Output the (X, Y) coordinate of the center of the cell containing the given text.  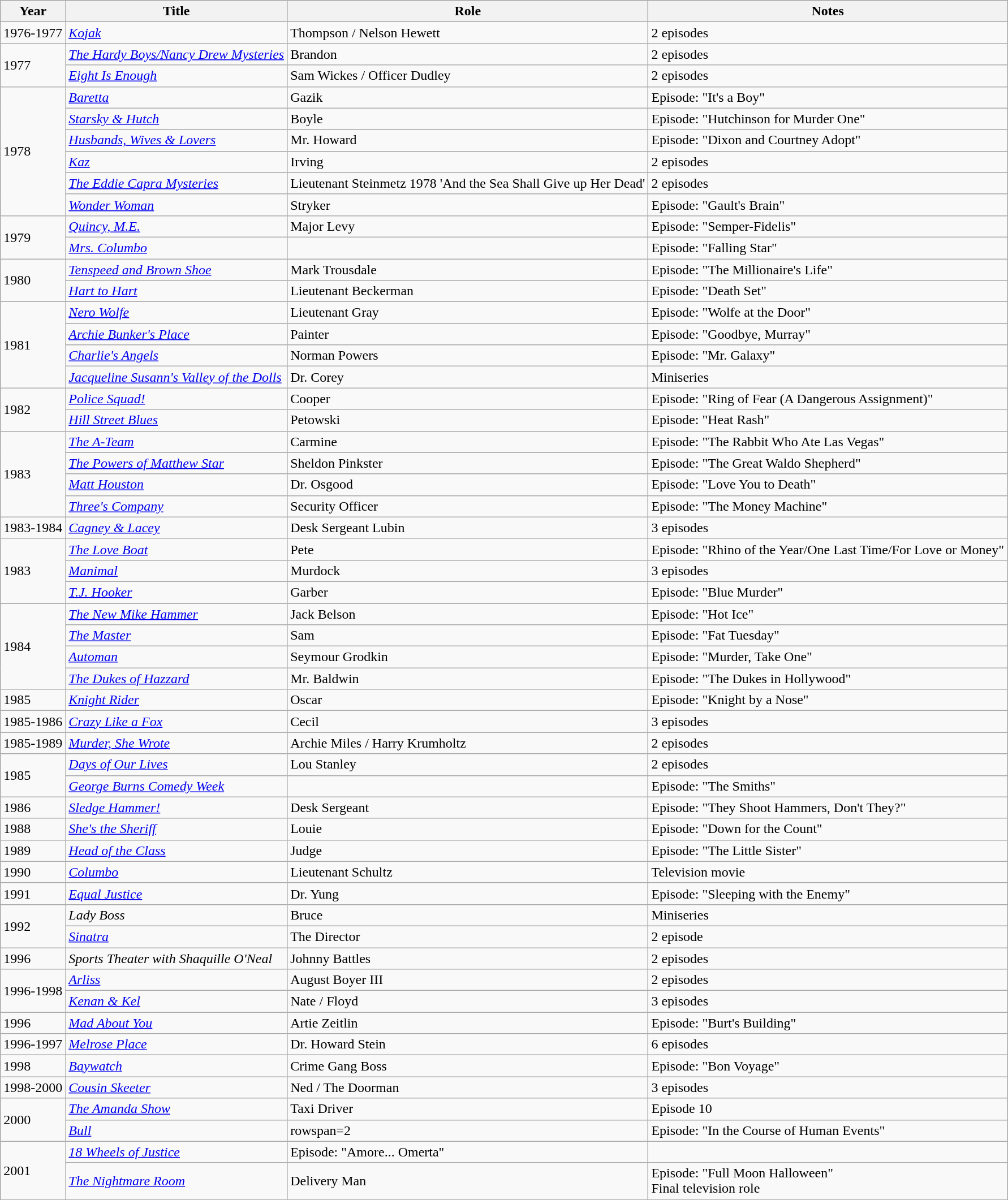
George Burns Comedy Week (176, 786)
18 Wheels of Justice (176, 1152)
Episode: "Semper-Fidelis" (828, 226)
Notes (828, 11)
Year (33, 11)
Judge (468, 851)
The Powers of Matthew Star (176, 463)
The Hardy Boys/Nancy Drew Mysteries (176, 54)
6 episodes (828, 1044)
Columbo (176, 872)
Jacqueline Susann's Valley of the Dolls (176, 377)
Sports Theater with Shaquille O'Neal (176, 959)
Lou Stanley (468, 765)
Mr. Baldwin (468, 679)
Brandon (468, 54)
1976-1977 (33, 33)
Pete (468, 549)
1984 (33, 646)
Episode: "Hutchinson for Murder One" (828, 119)
1992 (33, 926)
Episode: "Bon Voyage" (828, 1066)
Knight Rider (176, 700)
Episode: "The Little Sister" (828, 851)
T.J. Hooker (176, 592)
Episode: "Sleeping with the Enemy" (828, 893)
The Love Boat (176, 549)
Episode: "The Rabbit Who Ate Las Vegas" (828, 442)
Kaz (176, 162)
Head of the Class (176, 851)
Taxi Driver (468, 1109)
1980 (33, 280)
Days of Our Lives (176, 765)
Starsky & Hutch (176, 119)
1988 (33, 829)
Episode: "Murder, Take One" (828, 657)
Episode: "Goodbye, Murray" (828, 334)
Crazy Like a Fox (176, 722)
Stryker (468, 205)
Matt Houston (176, 485)
Louie (468, 829)
Role (468, 11)
Bruce (468, 915)
1979 (33, 237)
1990 (33, 872)
Episode: "The Great Waldo Shepherd" (828, 463)
1983-1984 (33, 528)
Episode: "Hot Ice" (828, 614)
Episode: "Ring of Fear (A Dangerous Assignment)" (828, 399)
1996-1997 (33, 1044)
Kenan & Kel (176, 1002)
Equal Justice (176, 893)
rowspan=2 (468, 1130)
1998-2000 (33, 1087)
Crime Gang Boss (468, 1066)
Husbands, Wives & Lovers (176, 140)
Johnny Battles (468, 959)
Petowski (468, 420)
Desk Sergeant Lubin (468, 528)
Episode: "Rhino of the Year/One Last Time/For Love or Money" (828, 549)
Lieutenant Beckerman (468, 291)
Episode: "It's a Boy" (828, 97)
Episode: "Mr. Galaxy" (828, 356)
Dr. Corey (468, 377)
2 episode (828, 936)
Archie Miles / Harry Krumholtz (468, 743)
Episode: "Blue Murder" (828, 592)
Television movie (828, 872)
Episode: "Falling Star" (828, 248)
Episode: "The Money Machine" (828, 506)
Episode: "Love You to Death" (828, 485)
The Master (176, 636)
Ned / The Doorman (468, 1087)
Murdock (468, 571)
Episode: "Down for the Count" (828, 829)
1977 (33, 65)
1985-1986 (33, 722)
Lieutenant Gray (468, 313)
Archie Bunker's Place (176, 334)
Wonder Woman (176, 205)
Episode: "Dixon and Courtney Adopt" (828, 140)
Episode: "The Millionaire's Life" (828, 270)
1982 (33, 409)
Mr. Howard (468, 140)
Security Officer (468, 506)
Tenspeed and Brown Shoe (176, 270)
Gazik (468, 97)
Episode: "Fat Tuesday" (828, 636)
1986 (33, 808)
Melrose Place (176, 1044)
Mad About You (176, 1023)
Episode: "Burt's Building" (828, 1023)
Lieutenant Schultz (468, 872)
Nate / Floyd (468, 1002)
Cooper (468, 399)
2001 (33, 1171)
Arliss (176, 980)
Carmine (468, 442)
The Amanda Show (176, 1109)
Episode: "In the Course of Human Events" (828, 1130)
Thompson / Nelson Hewett (468, 33)
1996-1998 (33, 991)
Delivery Man (468, 1181)
Dr. Yung (468, 893)
Mark Trousdale (468, 270)
Mrs. Columbo (176, 248)
Garber (468, 592)
Cousin Skeeter (176, 1087)
The New Mike Hammer (176, 614)
Automan (176, 657)
Eight Is Enough (176, 76)
She's the Sheriff (176, 829)
Episode: "The Dukes in Hollywood" (828, 679)
Title (176, 11)
Nero Wolfe (176, 313)
Lady Boss (176, 915)
Artie Zeitlin (468, 1023)
The A-Team (176, 442)
Hill Street Blues (176, 420)
1991 (33, 893)
Episode: "Heat Rash" (828, 420)
Cagney & Lacey (176, 528)
Manimal (176, 571)
Bull (176, 1130)
Episode: "Death Set" (828, 291)
Episode: "Full Moon Halloween"Final television role (828, 1181)
August Boyer III (468, 980)
Painter (468, 334)
Sheldon Pinkster (468, 463)
Dr. Osgood (468, 485)
Episode 10 (828, 1109)
Charlie's Angels (176, 356)
Oscar (468, 700)
Irving (468, 162)
Episode: "The Smiths" (828, 786)
Episode: "Wolfe at the Door" (828, 313)
The Eddie Capra Mysteries (176, 183)
Quincy, M.E. (176, 226)
2000 (33, 1120)
Episode: "Gault's Brain" (828, 205)
Baretta (176, 97)
Dr. Howard Stein (468, 1044)
1998 (33, 1066)
Kojak (176, 33)
Desk Sergeant (468, 808)
1981 (33, 345)
The Dukes of Hazzard (176, 679)
Cecil (468, 722)
Murder, She Wrote (176, 743)
Major Levy (468, 226)
Sledge Hammer! (176, 808)
Episode: "They Shoot Hammers, Don't They?" (828, 808)
Sam Wickes / Officer Dudley (468, 76)
Episode: "Knight by a Nose" (828, 700)
Boyle (468, 119)
Norman Powers (468, 356)
Sam (468, 636)
Seymour Grodkin (468, 657)
1978 (33, 151)
Three's Company (176, 506)
Police Squad! (176, 399)
Baywatch (176, 1066)
Sinatra (176, 936)
Jack Belson (468, 614)
Lieutenant Steinmetz 1978 'And the Sea Shall Give up Her Dead' (468, 183)
1989 (33, 851)
Episode: "Amore... Omerta" (468, 1152)
The Nightmare Room (176, 1181)
1985-1989 (33, 743)
Hart to Hart (176, 291)
The Director (468, 936)
